Provide the [X, Y] coordinate of the cell's center where the given text is located.  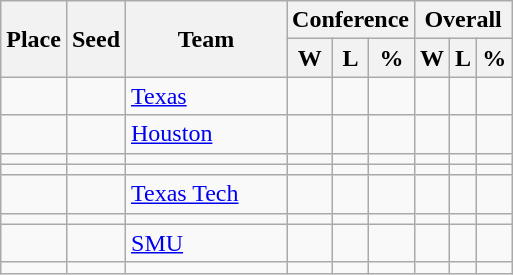
Place [34, 39]
Seed [96, 39]
Team [206, 39]
Texas [206, 96]
Overall [462, 20]
SMU [206, 243]
Texas Tech [206, 194]
Conference [351, 20]
Houston [206, 134]
